Capture the cell that displays the provided text and extract its [x, y] central coordinate. 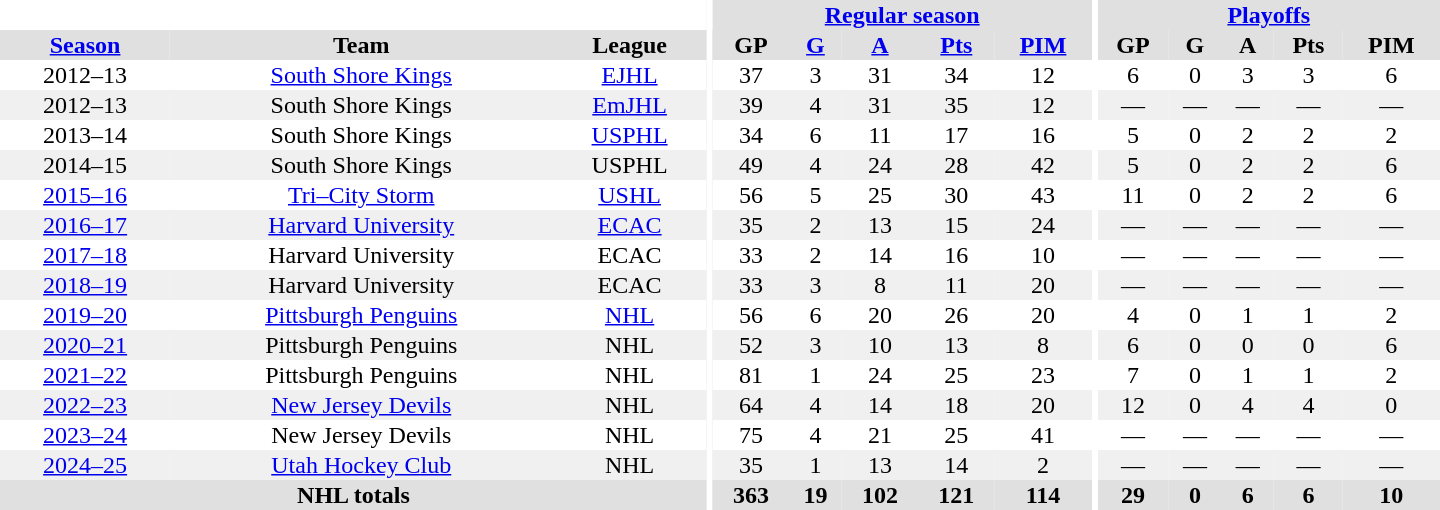
18 [956, 405]
26 [956, 315]
EmJHL [630, 105]
Team [361, 45]
Season [85, 45]
28 [956, 165]
121 [956, 495]
NHL totals [354, 495]
Regular season [902, 15]
114 [1042, 495]
363 [751, 495]
81 [751, 375]
75 [751, 435]
29 [1132, 495]
17 [956, 135]
7 [1132, 375]
37 [751, 75]
49 [751, 165]
2016–17 [85, 225]
2018–19 [85, 285]
2013–14 [85, 135]
USHL [630, 195]
64 [751, 405]
Utah Hockey Club [361, 465]
2015–16 [85, 195]
League [630, 45]
Playoffs [1268, 15]
102 [880, 495]
2022–23 [85, 405]
42 [1042, 165]
EJHL [630, 75]
2021–22 [85, 375]
2019–20 [85, 315]
15 [956, 225]
Tri–City Storm [361, 195]
39 [751, 105]
2017–18 [85, 255]
2020–21 [85, 345]
2023–24 [85, 435]
23 [1042, 375]
21 [880, 435]
52 [751, 345]
43 [1042, 195]
30 [956, 195]
2014–15 [85, 165]
19 [816, 495]
2024–25 [85, 465]
41 [1042, 435]
